Search for the cell housing the specified text and yield its [x, y] center coordinate. 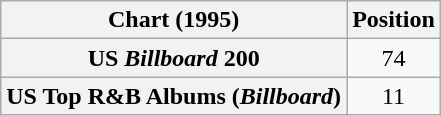
Position [394, 20]
US Top R&B Albums (Billboard) [174, 96]
Chart (1995) [174, 20]
US Billboard 200 [174, 58]
74 [394, 58]
11 [394, 96]
